Pinpoint the cell where the given text exists, returning its [X, Y] midpoint coordinate. 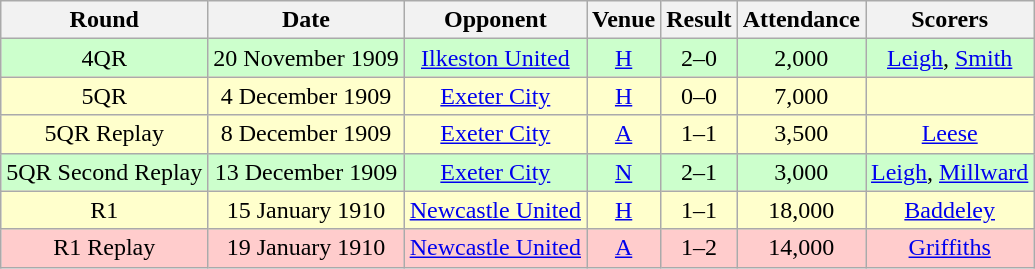
7,000 [801, 96]
N [623, 172]
Leigh, Smith [950, 58]
3,000 [801, 172]
2,000 [801, 58]
8 December 1909 [306, 134]
Attendance [801, 20]
13 December 1909 [306, 172]
0–0 [699, 96]
Baddeley [950, 210]
Leigh, Millward [950, 172]
R1 Replay [104, 248]
Leese [950, 134]
Ilkeston United [495, 58]
18,000 [801, 210]
19 January 1910 [306, 248]
3,500 [801, 134]
4QR [104, 58]
Round [104, 20]
5QR Second Replay [104, 172]
4 December 1909 [306, 96]
2–0 [699, 58]
14,000 [801, 248]
Result [699, 20]
2–1 [699, 172]
5QR Replay [104, 134]
R1 [104, 210]
15 January 1910 [306, 210]
Venue [623, 20]
5QR [104, 96]
Opponent [495, 20]
1–2 [699, 248]
Scorers [950, 20]
Griffiths [950, 248]
Date [306, 20]
20 November 1909 [306, 58]
